Scan for the cell matching the given text and deliver its [x, y] coordinate at center. 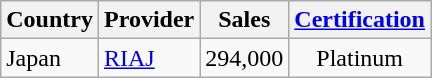
Platinum [360, 58]
Japan [50, 58]
Sales [244, 20]
Provider [148, 20]
294,000 [244, 58]
Country [50, 20]
RIAJ [148, 58]
Certification [360, 20]
